Provide the (X, Y) coordinate of the cell's center where the given text is located.  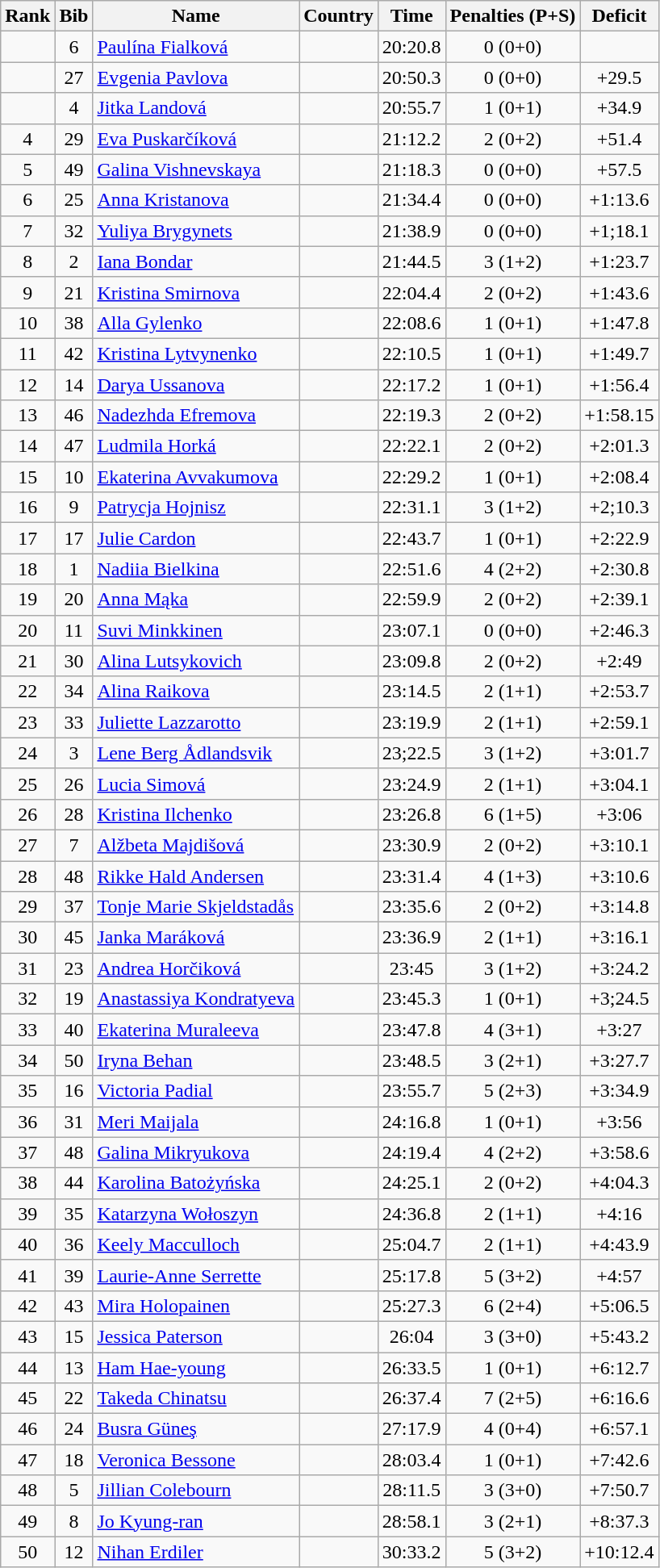
Nadezhda Efremova (196, 416)
Darya Ussanova (196, 385)
22:04.4 (411, 292)
Busra Güneş (196, 1429)
Veronica Bessone (196, 1460)
23:47.8 (411, 1030)
+7:42.6 (620, 1460)
23:30.9 (411, 845)
Iryna Behan (196, 1060)
41 (27, 1275)
+3:34.9 (620, 1091)
3 (74, 753)
22:19.3 (411, 416)
23:36.9 (411, 938)
Takeda Chinatsu (196, 1399)
+3:27.7 (620, 1060)
1 (74, 569)
+3:10.1 (620, 845)
23:55.7 (411, 1091)
Mira Holopainen (196, 1306)
21:18.3 (411, 169)
30:33.2 (411, 1552)
Ludmila Horká (196, 446)
+5:06.5 (620, 1306)
Suvi Minkkinen (196, 630)
Ham Hae-young (196, 1368)
25:17.8 (411, 1275)
5 (2+3) (513, 1091)
+5:43.2 (620, 1336)
+3:27 (620, 1030)
Yuliya Brygynets (196, 231)
Time (411, 16)
+3:14.8 (620, 907)
Nihan Erdiler (196, 1552)
26:04 (411, 1336)
Alina Lutsykovich (196, 661)
+6:57.1 (620, 1429)
22:31.1 (411, 508)
22:29.2 (411, 477)
+2:01.3 (620, 446)
Galina Vishnevskaya (196, 169)
+3:04.1 (620, 784)
+3:01.7 (620, 753)
28:11.5 (411, 1491)
Jillian Colebourn (196, 1491)
7 (2+5) (513, 1399)
Country (339, 16)
4 (1+3) (513, 876)
+2:53.7 (620, 692)
21:44.5 (411, 261)
Eva Puskarčíková (196, 139)
22:10.5 (411, 353)
20:50.3 (411, 77)
23:45.3 (411, 999)
+2:30.8 (620, 569)
Tonje Marie Skjeldstadås (196, 907)
28:03.4 (411, 1460)
Jessica Paterson (196, 1336)
Galina Mikryukova (196, 1152)
6 (2+4) (513, 1306)
+1:49.7 (620, 353)
+29.5 (620, 77)
Paulína Fialková (196, 47)
27:17.9 (411, 1429)
+6:12.7 (620, 1368)
Iana Bondar (196, 261)
23:35.6 (411, 907)
22:51.6 (411, 569)
Anastassiya Kondratyeva (196, 999)
+2:49 (620, 661)
4 (3+1) (513, 1030)
23:24.9 (411, 784)
22:43.7 (411, 538)
23:31.4 (411, 876)
+1:23.7 (620, 261)
21:12.2 (411, 139)
+1:58.15 (620, 416)
6 (1+5) (513, 814)
Karolina Batożyńska (196, 1183)
24:16.8 (411, 1122)
Lene Berg Ådlandsvik (196, 753)
26:37.4 (411, 1399)
24:36.8 (411, 1214)
Juliette Lazzarotto (196, 722)
+6:16.6 (620, 1399)
+7:50.7 (620, 1491)
23:45 (411, 968)
23:19.9 (411, 722)
25:04.7 (411, 1244)
+2:59.1 (620, 722)
Lucia Simová (196, 784)
23:48.5 (411, 1060)
+2:46.3 (620, 630)
Penalties (P+S) (513, 16)
Katarzyna Wołoszyn (196, 1214)
20:55.7 (411, 108)
Ekaterina Muraleeva (196, 1030)
+1:43.6 (620, 292)
20:20.8 (411, 47)
Meri Maijala (196, 1122)
+3;24.5 (620, 999)
+2:39.1 (620, 600)
+8:37.3 (620, 1521)
Julie Cardon (196, 538)
+4:16 (620, 1214)
+3:06 (620, 814)
22:22.1 (411, 446)
4 (0+4) (513, 1429)
Kristina Ilchenko (196, 814)
Alžbeta Majdišová (196, 845)
Nadiia Bielkina (196, 569)
28:58.1 (411, 1521)
22:08.6 (411, 323)
Kristina Lytvynenko (196, 353)
Jo Kyung-ran (196, 1521)
Rikke Hald Andersen (196, 876)
Patrycja Hojnisz (196, 508)
Evgenia Pavlova (196, 77)
Deficit (620, 16)
+3:56 (620, 1122)
Keely Macculloch (196, 1244)
26:33.5 (411, 1368)
22:59.9 (411, 600)
+1;18.1 (620, 231)
Anna Mąka (196, 600)
+2;10.3 (620, 508)
+1:56.4 (620, 385)
+3:24.2 (620, 968)
21:38.9 (411, 231)
+10:12.4 (620, 1552)
Victoria Padial (196, 1091)
Jitka Landová (196, 108)
23:09.8 (411, 661)
+34.9 (620, 108)
Name (196, 16)
24:19.4 (411, 1152)
Anna Kristanova (196, 200)
23;22.5 (411, 753)
+3:58.6 (620, 1152)
+2:22.9 (620, 538)
+4:04.3 (620, 1183)
Andrea Horčiková (196, 968)
2 (74, 261)
Laurie-Anne Serrette (196, 1275)
23:07.1 (411, 630)
21:34.4 (411, 200)
+1:13.6 (620, 200)
+2:08.4 (620, 477)
+1:47.8 (620, 323)
Bib (74, 16)
+3:16.1 (620, 938)
24:25.1 (411, 1183)
Alla Gylenko (196, 323)
+51.4 (620, 139)
Rank (27, 16)
+4:43.9 (620, 1244)
25:27.3 (411, 1306)
+4:57 (620, 1275)
Kristina Smirnova (196, 292)
Alina Raikova (196, 692)
23:14.5 (411, 692)
Janka Maráková (196, 938)
+3:10.6 (620, 876)
22:17.2 (411, 385)
Ekaterina Avvakumova (196, 477)
23:26.8 (411, 814)
+57.5 (620, 169)
